Locate the cell with the specified text and output its (X, Y) center coordinate. 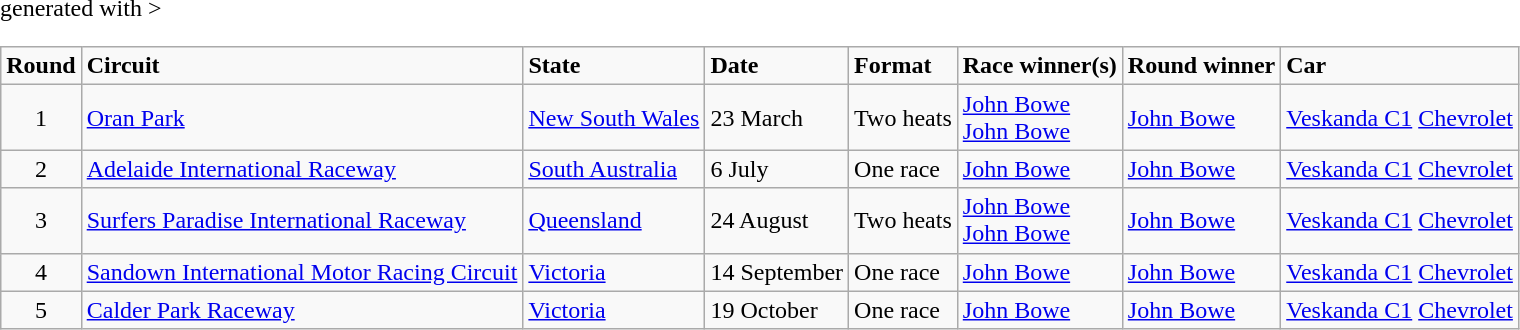
Queensland (614, 220)
1 (41, 118)
Race winner(s) (1040, 66)
Round winner (1201, 66)
3 (41, 220)
Calder Park Raceway (302, 310)
Date (777, 66)
23 March (777, 118)
24 August (777, 220)
Oran Park (302, 118)
6 July (777, 169)
5 (41, 310)
Sandown International Motor Racing Circuit (302, 272)
State (614, 66)
14 September (777, 272)
Surfers Paradise International Raceway (302, 220)
4 (41, 272)
Adelaide International Raceway (302, 169)
Format (904, 66)
Car (1400, 66)
Round (41, 66)
19 October (777, 310)
Circuit (302, 66)
South Australia (614, 169)
New South Wales (614, 118)
2 (41, 169)
